Return (X, Y) of the center of cell containing provided text 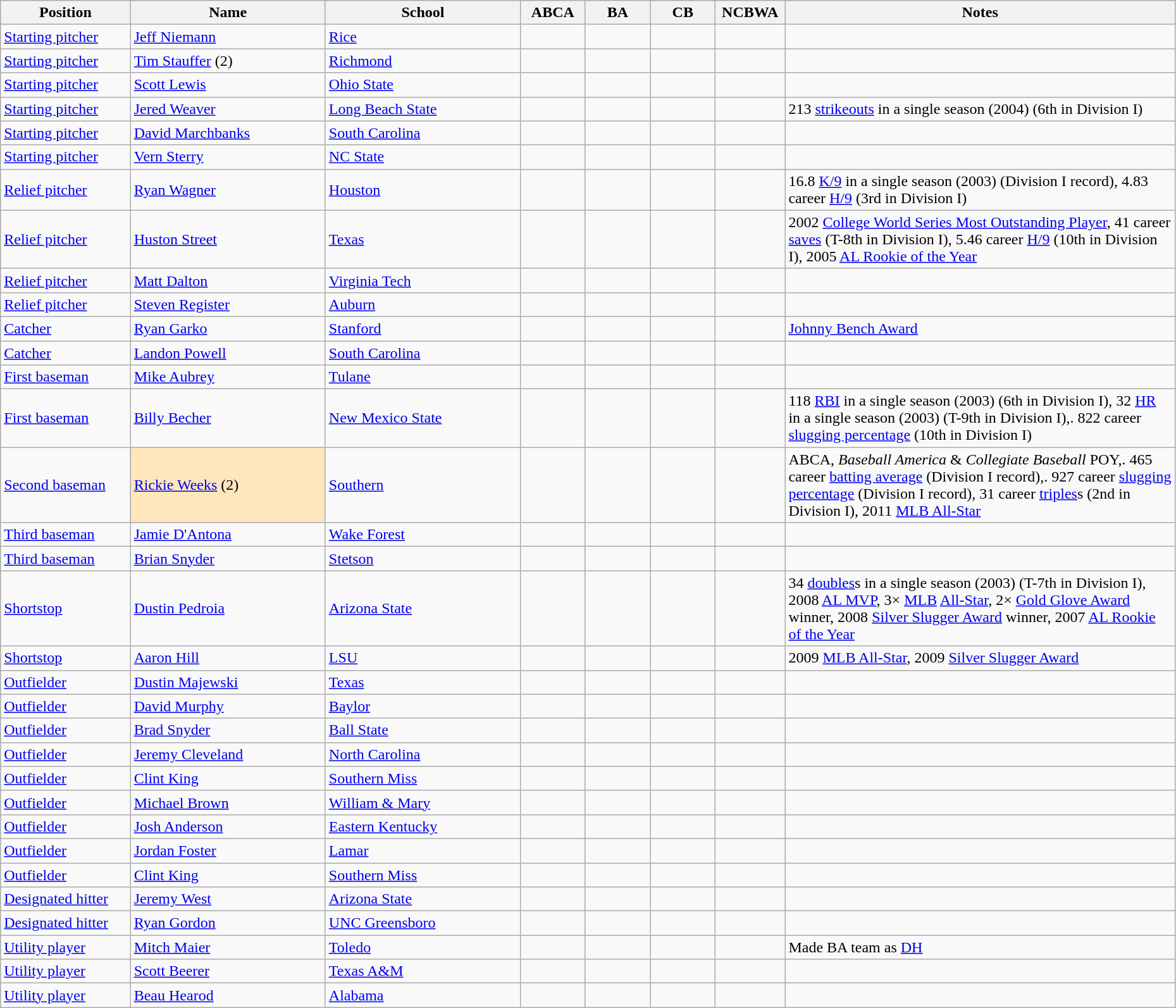
Ryan Garko (228, 328)
Houston (423, 190)
David Marchbanks (228, 133)
UNC Greensboro (423, 923)
Mitch Maier (228, 947)
Second baseman (66, 485)
ABCA (553, 13)
Huston Street (228, 239)
Johnny Bench Award (980, 328)
NC State (423, 157)
Ryan Gordon (228, 923)
Eastern Kentucky (423, 826)
LSU (423, 658)
Toledo (423, 947)
Landon Powell (228, 352)
Southern (423, 485)
Baylor (423, 706)
16.8 K/9 in a single season (2003) (Division I record), 4.83 career H/9 (3rd in Division I) (980, 190)
Billy Becher (228, 418)
School (423, 13)
Alabama (423, 995)
Tulane (423, 377)
Mike Aubrey (228, 377)
Jeremy Cleveland (228, 754)
David Murphy (228, 706)
Long Beach State (423, 109)
Notes (980, 13)
Aaron Hill (228, 658)
Josh Anderson (228, 826)
Dustin Pedroia (228, 609)
Virginia Tech (423, 280)
Position (66, 13)
Ryan Wagner (228, 190)
Scott Lewis (228, 85)
Jered Weaver (228, 109)
Stetson (423, 559)
Jamie D'Antona (228, 535)
Auburn (423, 304)
Wake Forest (423, 535)
Beau Hearod (228, 995)
CB (683, 13)
Tim Stauffer (2) (228, 61)
Michael Brown (228, 802)
Ball State (423, 730)
Ohio State (423, 85)
Jordan Foster (228, 850)
Matt Dalton (228, 280)
NCBWA (750, 13)
Stanford (423, 328)
Rickie Weeks (2) (228, 485)
Rice (423, 37)
Lamar (423, 850)
Vern Sterry (228, 157)
Jeff Niemann (228, 37)
Made BA team as DH (980, 947)
Scott Beerer (228, 971)
213 strikeouts in a single season (2004) (6th in Division I) (980, 109)
Texas A&M (423, 971)
New Mexico State (423, 418)
North Carolina (423, 754)
BA (617, 13)
Brian Snyder (228, 559)
Dustin Majewski (228, 682)
Steven Register (228, 304)
Richmond (423, 61)
William & Mary (423, 802)
Brad Snyder (228, 730)
Name (228, 13)
2009 MLB All-Star, 2009 Silver Slugger Award (980, 658)
Jeremy West (228, 899)
